Return the [X, Y] coordinate for the center point of the cell that contains the specified text.  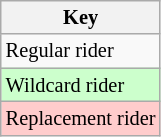
Wildcard rider [81, 85]
Regular rider [81, 51]
Key [81, 17]
Replacement rider [81, 118]
